For the text-containing cell, return its midpoint in [X, Y] coordinate format. 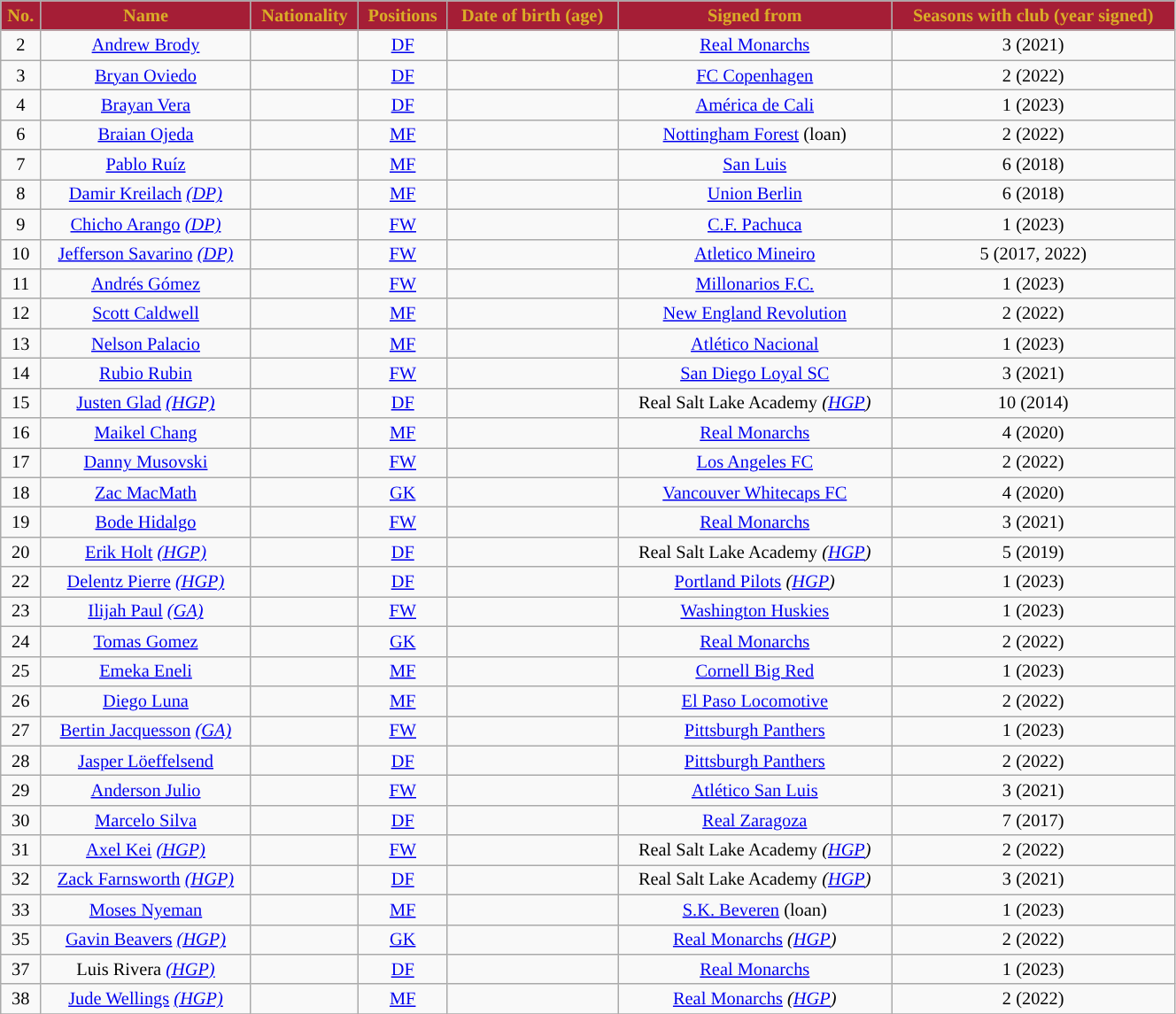
9 [21, 224]
7 (2017) [1033, 820]
Bryan Oviedo [145, 75]
10 (2014) [1033, 403]
22 [21, 582]
Scott Caldwell [145, 313]
C.F. Pachuca [754, 224]
Name [145, 15]
5 (2017, 2022) [1033, 254]
16 [21, 433]
Bertin Jacquesson (GA) [145, 731]
San Luis [754, 165]
Marcelo Silva [145, 820]
Washington Huskies [754, 611]
Rubio Rubin [145, 373]
Ilijah Paul (GA) [145, 611]
30 [21, 820]
Maikel Chang [145, 433]
29 [21, 790]
San Diego Loyal SC [754, 373]
Delentz Pierre (HGP) [145, 582]
35 [21, 940]
11 [21, 283]
23 [21, 611]
Atlético Nacional [754, 344]
Bode Hidalgo [145, 522]
25 [21, 671]
Jasper Löeffelsend [145, 761]
S.K. Beveren (loan) [754, 910]
Gavin Beavers (HGP) [145, 940]
El Paso Locomotive [754, 701]
Emeka Eneli [145, 671]
13 [21, 344]
Erik Holt (HGP) [145, 552]
Pablo Ruíz [145, 165]
Atlético San Luis [754, 790]
Date of birth (age) [533, 15]
New England Revolution [754, 313]
Andrew Brody [145, 45]
8 [21, 194]
33 [21, 910]
Diego Luna [145, 701]
Jefferson Savarino (DP) [145, 254]
31 [21, 850]
Tomas Gomez [145, 641]
6 [21, 135]
Portland Pilots (HGP) [754, 582]
4 [21, 104]
Real Zaragoza [754, 820]
37 [21, 969]
Anderson Julio [145, 790]
Seasons with club (year signed) [1033, 15]
Millonarios F.C. [754, 283]
Nottingham Forest (loan) [754, 135]
Danny Musovski [145, 462]
Chicho Arango (DP) [145, 224]
Axel Kei (HGP) [145, 850]
Damir Kreilach (DP) [145, 194]
Nelson Palacio [145, 344]
Jude Wellings (HGP) [145, 999]
17 [21, 462]
Signed from [754, 15]
Zack Farnsworth (HGP) [145, 879]
20 [21, 552]
5 (2019) [1033, 552]
Union Berlin [754, 194]
Andrés Gómez [145, 283]
Braian Ojeda [145, 135]
Positions [403, 15]
Luis Rivera (HGP) [145, 969]
15 [21, 403]
Zac MacMath [145, 492]
América de Cali [754, 104]
12 [21, 313]
14 [21, 373]
Cornell Big Red [754, 671]
2 [21, 45]
FC Copenhagen [754, 75]
10 [21, 254]
Los Angeles FC [754, 462]
Atletico Mineiro [754, 254]
27 [21, 731]
Justen Glad (HGP) [145, 403]
19 [21, 522]
7 [21, 165]
Moses Nyeman [145, 910]
Nationality [305, 15]
3 [21, 75]
Vancouver Whitecaps FC [754, 492]
38 [21, 999]
28 [21, 761]
No. [21, 15]
26 [21, 701]
32 [21, 879]
18 [21, 492]
24 [21, 641]
Brayan Vera [145, 104]
